Extract the [x, y] coordinate from the center of the cell holding the provided text.  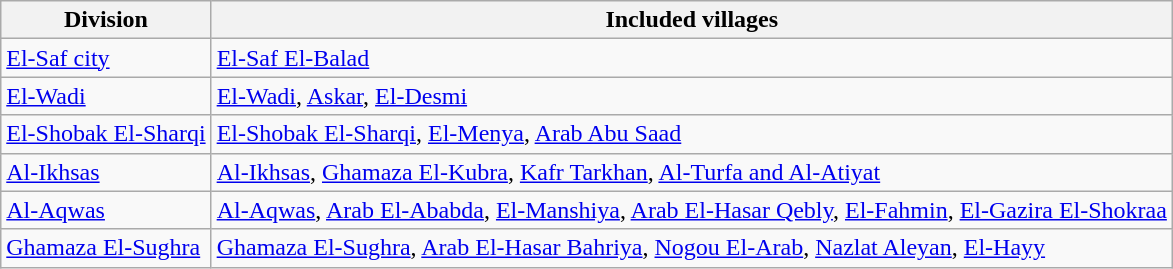
Al-Ikhsas [106, 172]
Al-Aqwas [106, 210]
Ghamaza El-Sughra, Arab El-Hasar Bahriya, Nogou El-Arab, Nazlat Aleyan, El-Hayy [692, 248]
Division [106, 20]
El-Shobak El-Sharqi, El-Menya, Arab Abu Saad [692, 134]
Al-Aqwas, Arab El-Ababda, El-Manshiya, Arab El-Hasar Qebly, El-Fahmin, El-Gazira El-Shokraa [692, 210]
Ghamaza El-Sughra [106, 248]
El-Shobak El-Sharqi [106, 134]
Included villages [692, 20]
El-Wadi, Askar, El-Desmi [692, 96]
El-Wadi [106, 96]
El-Saf El-Balad [692, 58]
Al-Ikhsas, Ghamaza El-Kubra, Kafr Tarkhan, Al-Turfa and Al-Atiyat [692, 172]
El-Saf city [106, 58]
